Identify which cell holds the provided text, then report its (x, y) central coordinate. 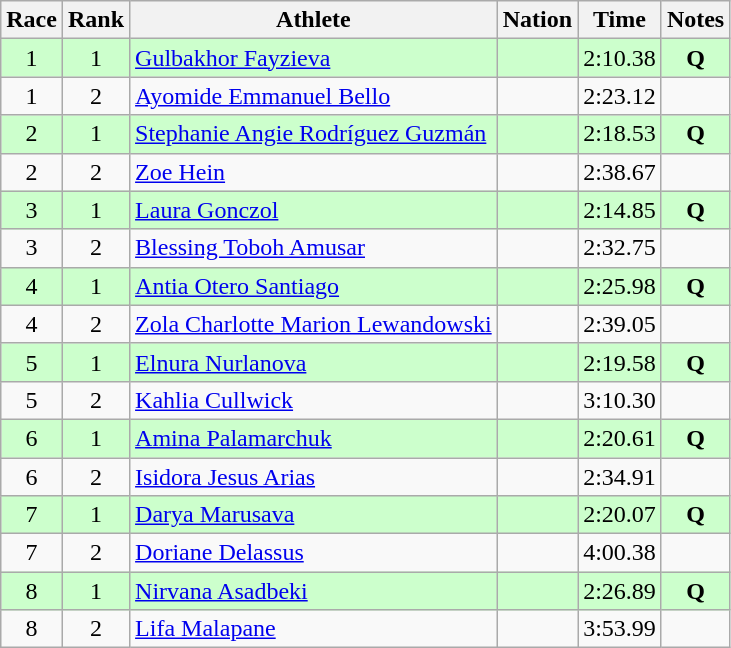
Antia Otero Santiago (314, 286)
Gulbakhor Fayzieva (314, 58)
Race (32, 20)
Rank (96, 20)
2:38.67 (620, 172)
3:53.99 (620, 629)
Kahlia Cullwick (314, 400)
Laura Gonczol (314, 210)
Stephanie Angie Rodríguez Guzmán (314, 134)
2:18.53 (620, 134)
Nation (537, 20)
Zoe Hein (314, 172)
Zola Charlotte Marion Lewandowski (314, 324)
2:39.05 (620, 324)
Isidora Jesus Arias (314, 477)
2:20.07 (620, 515)
Darya Marusava (314, 515)
Amina Palamarchuk (314, 438)
Notes (695, 20)
Lifa Malapane (314, 629)
2:19.58 (620, 362)
2:10.38 (620, 58)
Athlete (314, 20)
2:26.89 (620, 591)
Doriane Delassus (314, 553)
2:34.91 (620, 477)
Ayomide Emmanuel Bello (314, 96)
2:32.75 (620, 248)
2:25.98 (620, 286)
2:23.12 (620, 96)
Blessing Toboh Amusar (314, 248)
2:14.85 (620, 210)
Elnura Nurlanova (314, 362)
Nirvana Asadbeki (314, 591)
3:10.30 (620, 400)
2:20.61 (620, 438)
4:00.38 (620, 553)
Time (620, 20)
